For the text-containing cell, return its midpoint in (X, Y) coordinate format. 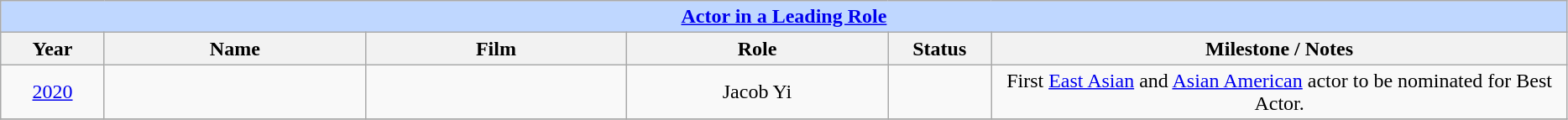
Film (495, 49)
First East Asian and Asian American actor to be nominated for Best Actor. (1279, 92)
Role (757, 49)
Year (53, 49)
2020 (53, 92)
Status (940, 49)
Jacob Yi (757, 92)
Name (235, 49)
Actor in a Leading Role (784, 17)
Milestone / Notes (1279, 49)
